Scan for the cell matching the given text and deliver its [X, Y] coordinate at center. 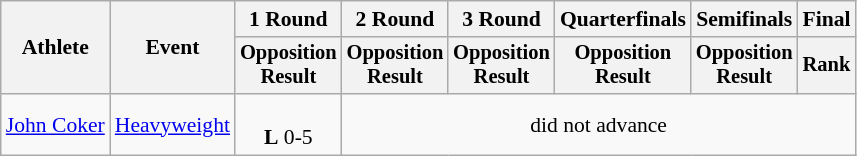
L 0-5 [288, 124]
Heavyweight [172, 124]
Athlete [56, 48]
did not advance [599, 124]
1 Round [288, 19]
Rank [826, 66]
Semifinals [744, 19]
Quarterfinals [623, 19]
John Coker [56, 124]
2 Round [396, 19]
3 Round [502, 19]
Final [826, 19]
Event [172, 48]
